Output the [X, Y] coordinate of the center of the cell containing the given text.  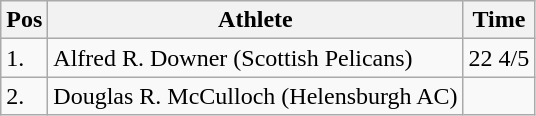
Alfred R. Downer (Scottish Pelicans) [256, 58]
1. [24, 58]
Time [499, 20]
Athlete [256, 20]
2. [24, 96]
Pos [24, 20]
Douglas R. McCulloch (Helensburgh AC) [256, 96]
22 4/5 [499, 58]
